Output the [X, Y] coordinate of the center of the cell containing the given text.  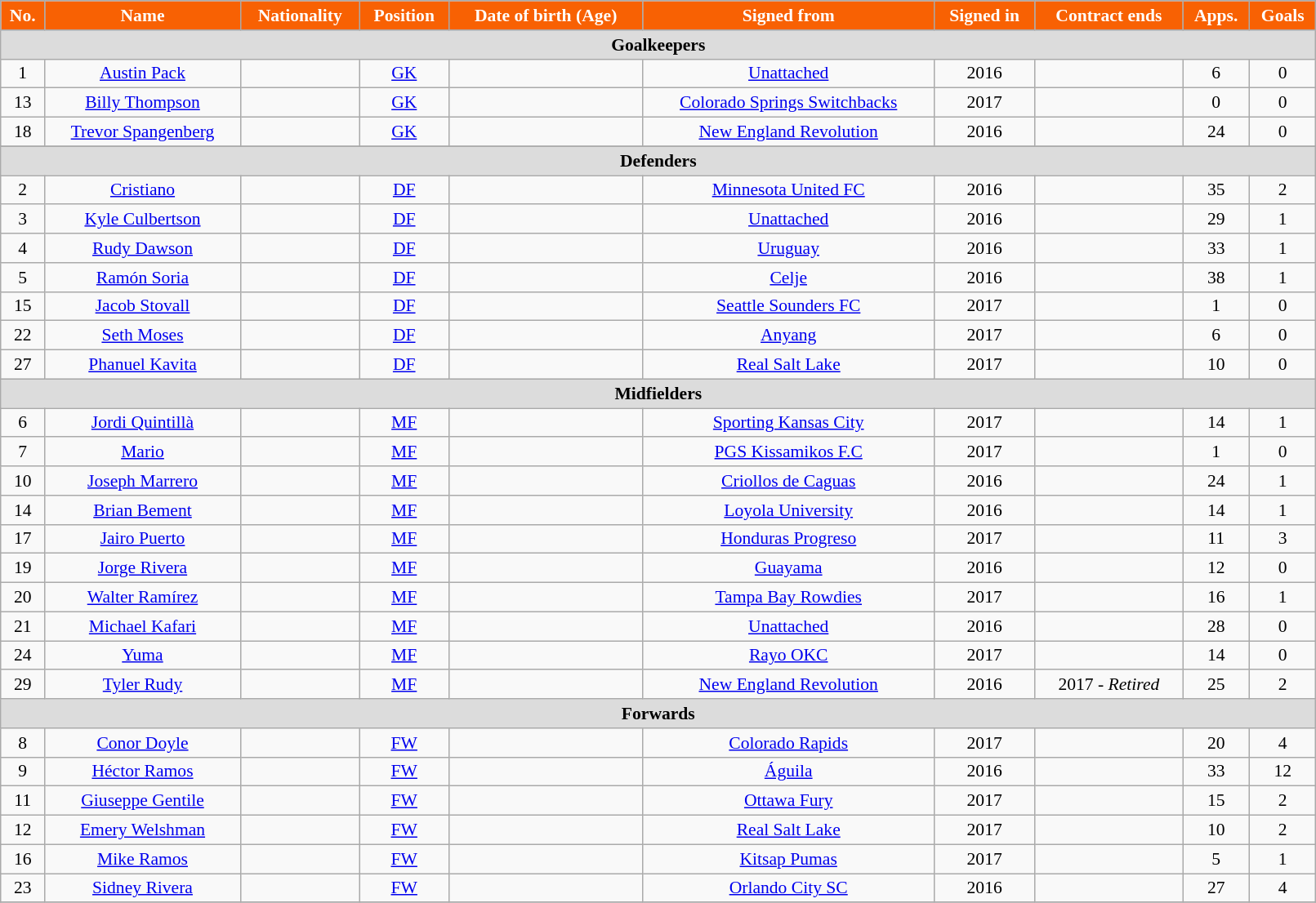
Yuma [143, 656]
28 [1216, 626]
Conor Doyle [143, 743]
13 [23, 103]
Billy Thompson [143, 103]
Apps. [1216, 16]
Colorado Springs Switchbacks [788, 103]
23 [23, 888]
Héctor Ramos [143, 772]
Midfielders [658, 394]
Jacob Stovall [143, 306]
Goalkeepers [658, 45]
Brian Bement [143, 510]
Defenders [658, 161]
19 [23, 568]
Kyle Culbertson [143, 220]
Nationality [300, 16]
Águila [788, 772]
Phanuel Kavita [143, 365]
22 [23, 336]
Minnesota United FC [788, 190]
35 [1216, 190]
38 [1216, 278]
Orlando City SC [788, 888]
Rudy Dawson [143, 248]
Signed from [788, 16]
21 [23, 626]
Mario [143, 452]
8 [23, 743]
Anyang [788, 336]
Sporting Kansas City [788, 423]
Walter Ramírez [143, 598]
Tampa Bay Rowdies [788, 598]
Jorge Rivera [143, 568]
Date of birth (Age) [546, 16]
Austin Pack [143, 73]
Criollos de Caguas [788, 481]
Sidney Rivera [143, 888]
Rayo OKC [788, 656]
PGS Kissamikos F.C [788, 452]
Name [143, 16]
Giuseppe Gentile [143, 801]
Signed in [984, 16]
18 [23, 132]
Emery Welshman [143, 830]
Ramón Soria [143, 278]
Position [404, 16]
9 [23, 772]
Seth Moses [143, 336]
Contract ends [1109, 16]
Loyola University [788, 510]
Cristiano [143, 190]
Honduras Progreso [788, 539]
Ottawa Fury [788, 801]
Guayama [788, 568]
25 [1216, 685]
7 [23, 452]
Forwards [658, 714]
Joseph Marrero [143, 481]
No. [23, 16]
17 [23, 539]
Jordi Quintillà [143, 423]
Tyler Rudy [143, 685]
Jairo Puerto [143, 539]
Uruguay [788, 248]
Seattle Sounders FC [788, 306]
Michael Kafari [143, 626]
Kitsap Pumas [788, 859]
Celje [788, 278]
Trevor Spangenberg [143, 132]
Goals [1283, 16]
Colorado Rapids [788, 743]
2017 - Retired [1109, 685]
Mike Ramos [143, 859]
